Capture the cell that displays the provided text and extract its [x, y] central coordinate. 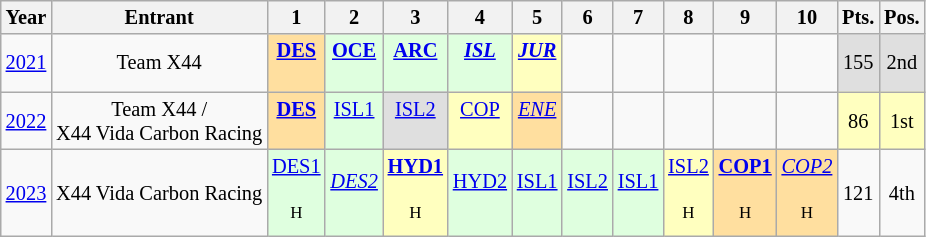
Team X44 /X44 Vida Carbon Racing [159, 121]
2023 [26, 192]
121 [858, 192]
5 [537, 17]
Pos. [902, 17]
9 [746, 17]
Entrant [159, 17]
Year [26, 17]
2022 [26, 121]
HYD1 H [416, 192]
6 [587, 17]
1 [296, 17]
2021 [26, 63]
1st [902, 121]
COP [480, 121]
86 [858, 121]
ISL2 H [688, 192]
4th [902, 192]
HYD2 [480, 192]
Team X44 [159, 63]
7 [638, 17]
8 [688, 17]
DES2 [354, 192]
COP2 H [808, 192]
JUR [537, 63]
COP1 H [746, 192]
2 [354, 17]
DES1 H [296, 192]
10 [808, 17]
ISL [480, 63]
X44 Vida Carbon Racing [159, 192]
4 [480, 17]
ENE [537, 121]
OCE [354, 63]
Pts. [858, 17]
155 [858, 63]
3 [416, 17]
2nd [902, 63]
ARC [416, 63]
